Identify which cell holds the provided text, then report its (x, y) central coordinate. 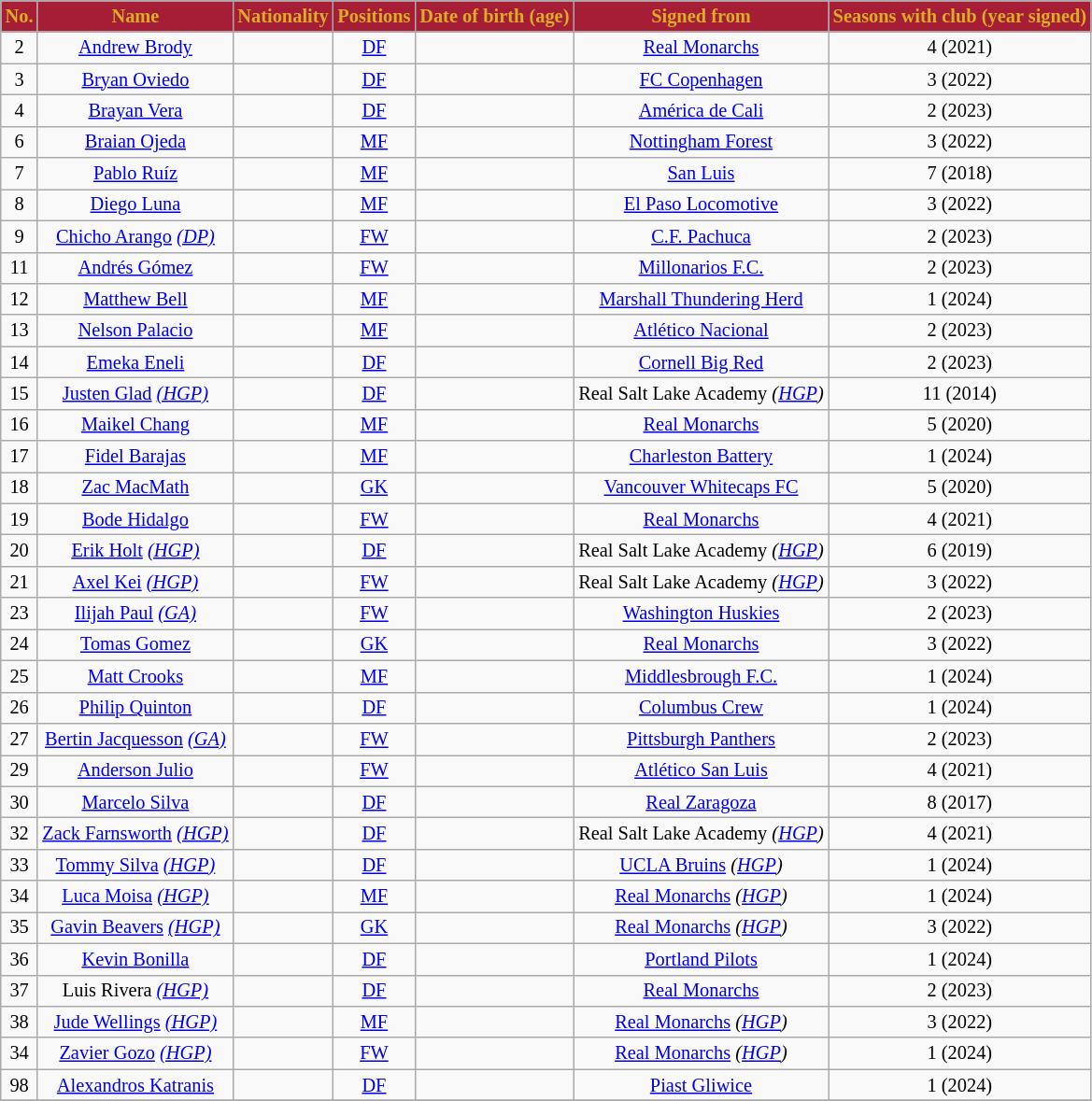
27 (20, 739)
32 (20, 833)
Ilijah Paul (GA) (135, 614)
98 (20, 1085)
24 (20, 644)
13 (20, 331)
Andrew Brody (135, 48)
18 (20, 487)
C.F. Pachuca (701, 236)
Marshall Thundering Herd (701, 299)
América de Cali (701, 110)
Nelson Palacio (135, 331)
Fidel Barajas (135, 457)
Millonarios F.C. (701, 268)
26 (20, 708)
Emeka Eneli (135, 362)
Columbus Crew (701, 708)
Zac MacMath (135, 487)
12 (20, 299)
11 (2014) (960, 393)
Zack Farnsworth (HGP) (135, 833)
FC Copenhagen (701, 79)
Matt Crooks (135, 676)
Vancouver Whitecaps FC (701, 487)
Bertin Jacquesson (GA) (135, 739)
Justen Glad (HGP) (135, 393)
Cornell Big Red (701, 362)
Axel Kei (HGP) (135, 582)
37 (20, 991)
Luis Rivera (HGP) (135, 991)
Alexandros Katranis (135, 1085)
Anderson Julio (135, 770)
Tomas Gomez (135, 644)
14 (20, 362)
El Paso Locomotive (701, 205)
Charleston Battery (701, 457)
Nationality (282, 16)
Positions (375, 16)
Brayan Vera (135, 110)
8 (20, 205)
15 (20, 393)
Seasons with club (year signed) (960, 16)
Andrés Gómez (135, 268)
Bryan Oviedo (135, 79)
Marcelo Silva (135, 802)
7 (2018) (960, 174)
33 (20, 865)
Philip Quinton (135, 708)
Diego Luna (135, 205)
6 (20, 142)
Maikel Chang (135, 425)
Name (135, 16)
Pablo Ruíz (135, 174)
San Luis (701, 174)
21 (20, 582)
38 (20, 1022)
Zavier Gozo (HGP) (135, 1053)
Pittsburgh Panthers (701, 739)
3 (20, 79)
11 (20, 268)
Jude Wellings (HGP) (135, 1022)
25 (20, 676)
Atlético San Luis (701, 770)
8 (2017) (960, 802)
Luca Moisa (HGP) (135, 896)
Erik Holt (HGP) (135, 550)
23 (20, 614)
Portland Pilots (701, 959)
Chicho Arango (DP) (135, 236)
17 (20, 457)
19 (20, 519)
Middlesbrough F.C. (701, 676)
4 (20, 110)
UCLA Bruins (HGP) (701, 865)
20 (20, 550)
Atlético Nacional (701, 331)
No. (20, 16)
Braian Ojeda (135, 142)
Date of birth (age) (494, 16)
16 (20, 425)
Gavin Beavers (HGP) (135, 927)
29 (20, 770)
Bode Hidalgo (135, 519)
2 (20, 48)
9 (20, 236)
30 (20, 802)
Real Zaragoza (701, 802)
35 (20, 927)
7 (20, 174)
Kevin Bonilla (135, 959)
Washington Huskies (701, 614)
Piast Gliwice (701, 1085)
Nottingham Forest (701, 142)
Matthew Bell (135, 299)
Signed from (701, 16)
Tommy Silva (HGP) (135, 865)
36 (20, 959)
6 (2019) (960, 550)
